Return the (x, y) coordinate for the center point of the cell that contains the specified text.  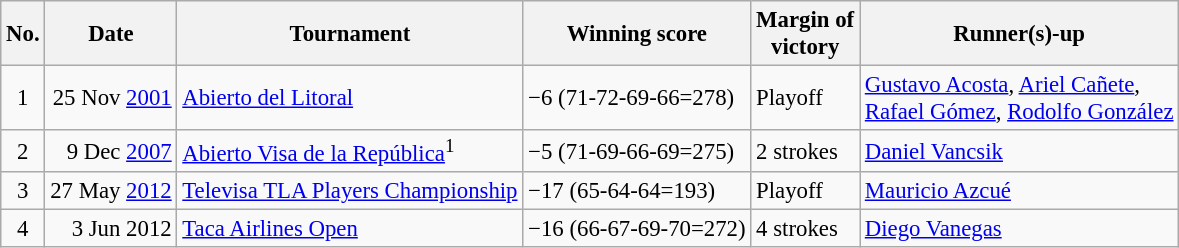
4 (23, 229)
Abierto Visa de la República1 (350, 151)
27 May 2012 (111, 191)
Daniel Vancsik (1020, 151)
2 (23, 151)
Diego Vanegas (1020, 229)
−5 (71-69-66-69=275) (637, 151)
Winning score (637, 34)
No. (23, 34)
−17 (65-64-64=193) (637, 191)
25 Nov 2001 (111, 98)
Mauricio Azcué (1020, 191)
Date (111, 34)
9 Dec 2007 (111, 151)
Taca Airlines Open (350, 229)
3 (23, 191)
−16 (66-67-69-70=272) (637, 229)
4 strokes (806, 229)
Televisa TLA Players Championship (350, 191)
Tournament (350, 34)
2 strokes (806, 151)
Gustavo Acosta, Ariel Cañete, Rafael Gómez, Rodolfo González (1020, 98)
Margin ofvictory (806, 34)
Abierto del Litoral (350, 98)
Runner(s)-up (1020, 34)
3 Jun 2012 (111, 229)
1 (23, 98)
−6 (71-72-69-66=278) (637, 98)
